From the cell containing the given text, extract its center point as (X, Y) coordinate. 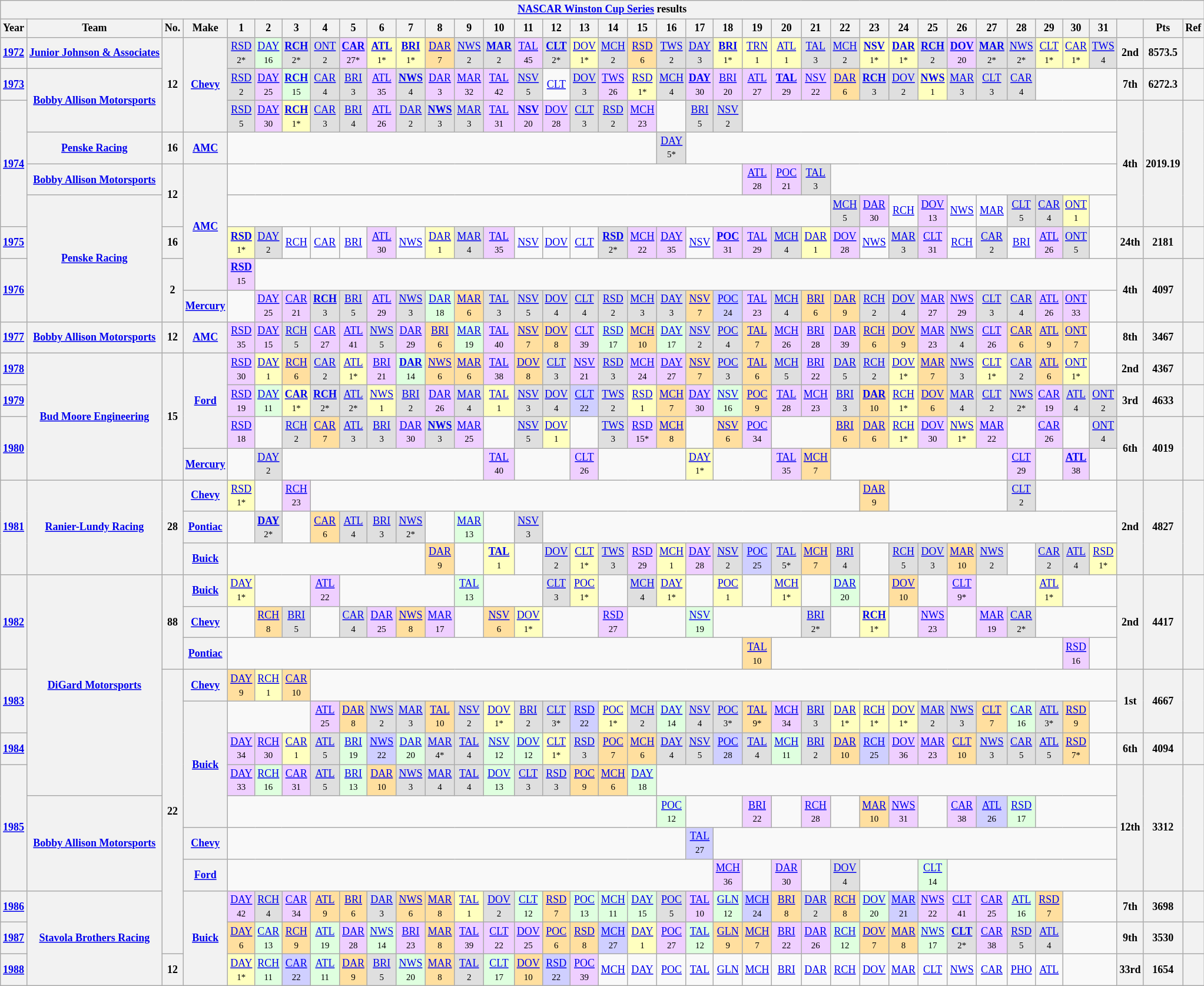
TRN1 (757, 53)
CLT29 (1021, 464)
DAR8 (353, 717)
DAY (642, 970)
DOV9 (904, 338)
DAY16 (268, 53)
RCH15 (297, 85)
RSD19 (241, 401)
RCH23 (297, 495)
CAR31 (297, 780)
ATL6 (1049, 369)
PHO (1021, 970)
Stavola Brothers Racing (94, 938)
ONT1* (1076, 369)
NWS20 (411, 970)
BRI20 (728, 85)
POC25 (757, 559)
ATL35 (382, 85)
POC28 (728, 749)
GLN (728, 970)
TAL2 (469, 970)
9 (469, 28)
DOV36 (904, 749)
MAR7 (933, 369)
4094 (1163, 749)
DAY34 (241, 749)
1974 (14, 164)
MCH34 (787, 717)
ATL11 (325, 970)
1978 (14, 369)
DAY33 (241, 780)
POC5 (672, 906)
ATL3 (353, 432)
RCH9 (297, 938)
CAR16 (1021, 717)
1977 (14, 338)
DAY11 (268, 401)
DAY17 (672, 338)
BRI19 (353, 749)
DAY6 (241, 938)
13 (585, 28)
POC31 (728, 243)
TAL38 (499, 369)
DAY14 (672, 717)
GLN9 (728, 938)
MCH27 (613, 938)
3312 (1163, 828)
RCH25 (874, 749)
2019.19 (1163, 164)
33rd (1130, 970)
NWS5 (382, 338)
1st (1130, 701)
NSV22 (815, 85)
MCH1 (672, 559)
DOV12 (528, 749)
MAR27 (933, 306)
12th (1130, 828)
1986 (14, 906)
DAR39 (845, 338)
CLT7 (992, 717)
8th (1130, 338)
ONT4 (1103, 432)
ATL2* (353, 401)
CLT10 (962, 749)
17 (699, 28)
POC34 (757, 432)
26 (962, 28)
RSD6 (642, 53)
MAR17 (440, 622)
20 (787, 28)
DAY35 (672, 243)
1985 (14, 828)
CLT9* (962, 591)
CLT17 (499, 970)
CLT3* (556, 717)
DAR14 (411, 369)
4667 (1163, 701)
TAL42 (499, 85)
MCH8 (672, 432)
CLT12 (528, 906)
ATL16 (1021, 906)
DAR5 (845, 369)
4 (325, 28)
TWS4 (1103, 53)
DAY18 (642, 780)
29 (1049, 28)
MCH10 (642, 338)
TAL28 (787, 401)
CAR7 (325, 432)
ONT1 (1076, 211)
1975 (14, 243)
1654 (1163, 970)
CAR26 (1049, 432)
TAL27 (699, 843)
POC3 (728, 369)
CAR10 (297, 686)
1980 (14, 448)
CAR2* (1021, 622)
24th (1130, 243)
MCH36 (728, 875)
POC4 (728, 338)
RSD15 (241, 274)
19 (757, 28)
ATL28 (757, 180)
5 (353, 28)
NWS29 (962, 306)
POC24 (728, 306)
DAY42 (241, 906)
CLT4 (585, 306)
ATL1 (787, 53)
1983 (14, 701)
NWS31 (904, 812)
8573.5 (1163, 53)
MAR13 (469, 527)
CAR5 (1021, 749)
CLT5 (1021, 211)
4827 (1163, 527)
Ranier-Lundy Racing (94, 527)
27 (992, 28)
DAY27 (672, 369)
MAR32 (469, 85)
POC13 (585, 906)
ONT5 (1076, 243)
DAY4 (672, 749)
CLT14 (933, 875)
Pts (1163, 28)
RCH1 (268, 686)
NASCAR Winston Cup Series results (602, 9)
TAL23 (757, 306)
RSD15* (642, 432)
6 (382, 28)
RCH30 (268, 749)
MAR4* (440, 749)
DAR7 (440, 53)
TWS26 (613, 85)
RSD9 (1076, 717)
CAR19 (1049, 401)
BRI2* (815, 622)
24 (904, 28)
CAR27* (353, 53)
4097 (1163, 290)
88 (172, 622)
Team (94, 28)
TAL9* (757, 717)
RSD1 (642, 401)
ONT33 (1076, 306)
ATL25 (325, 717)
TAL39 (469, 938)
MAR21 (904, 906)
CAR22 (297, 970)
RSD29 (642, 559)
6272.3 (1163, 85)
MAR2* (992, 53)
Make (205, 28)
ATL (1049, 970)
4417 (1163, 622)
3698 (1163, 906)
9th (1130, 938)
2181 (1163, 243)
DAY2* (268, 527)
RSD7* (1076, 749)
GLN12 (728, 906)
1982 (14, 622)
ATL41 (353, 338)
POC7 (613, 749)
RCH28 (815, 812)
3rd (1130, 401)
4633 (1163, 401)
POC21 (787, 180)
ATL22 (325, 591)
MAR25 (469, 432)
7 (411, 28)
RSD27 (613, 622)
RSD30 (241, 369)
TAL6 (757, 369)
BRI23 (411, 938)
NSV19 (699, 622)
POC12 (672, 812)
DiGard Motorsports (94, 686)
TAL13 (469, 591)
11 (528, 28)
CAR34 (297, 906)
ATL19 (325, 938)
CAR27 (325, 338)
NSV12 (499, 749)
DOV30 (933, 432)
NWS8 (411, 622)
NSV16 (728, 401)
NSV21 (585, 369)
MAR22 (992, 432)
TAL7 (757, 338)
ATL27 (757, 85)
CLT41 (962, 906)
1988 (14, 970)
NSV4 (699, 717)
23 (874, 28)
POC1 (728, 591)
1981 (14, 527)
1976 (14, 290)
TAL45 (528, 53)
CAR1 (297, 749)
ATL3* (1049, 717)
TAL31 (499, 116)
31 (1103, 28)
DOV7 (874, 938)
Year (14, 28)
4019 (1163, 448)
1987 (14, 938)
4367 (1163, 369)
8 (440, 28)
POC27 (672, 938)
RCH4 (268, 906)
MCH26 (787, 338)
DOV25 (528, 938)
14 (613, 28)
DAR18 (440, 306)
21 (815, 28)
DAY28 (699, 559)
TAL5* (787, 559)
RSD35 (241, 338)
ATL30 (382, 243)
1984 (14, 749)
CAR13 (268, 938)
CAR25 (992, 906)
TAL12 (699, 938)
RSD16 (1076, 654)
RSD8 (585, 938)
NSV20 (528, 116)
RCH12 (845, 938)
NWS14 (382, 938)
DOV6 (933, 401)
1973 (14, 85)
CLT39 (585, 338)
Ref (1193, 28)
DAR28 (353, 938)
3467 (1163, 338)
1 (241, 28)
MCH22 (642, 243)
1972 (14, 53)
MCH1* (787, 591)
1979 (14, 401)
NWS23 (933, 622)
DAR25 (382, 622)
MCH3 (642, 306)
NSV1* (874, 53)
25 (933, 28)
RSD18 (241, 432)
DOV1 (556, 432)
NWS17 (933, 938)
NWS1* (962, 432)
18 (728, 28)
10 (499, 28)
DAY9 (241, 686)
ONT7 (1076, 338)
3530 (1163, 938)
POC (672, 970)
No. (172, 28)
BRI28 (815, 338)
CAR21 (297, 306)
DAR29 (411, 338)
BRI21 (382, 369)
RCH16 (268, 780)
CLT31 (933, 243)
POC3* (728, 717)
Bud Moore Engineering (94, 417)
POC6 (556, 938)
ATL38 (1076, 464)
Junior Johnson & Associates (94, 53)
RCH11 (268, 970)
DAY5* (672, 148)
CAR3 (325, 116)
3 (297, 28)
DAR (815, 970)
ATL29 (382, 306)
30 (1076, 28)
POC39 (585, 970)
BRI13 (353, 780)
TAL (699, 970)
BRI8 (787, 906)
